Provide the (X, Y) coordinate of the cell's center where the given text is located.  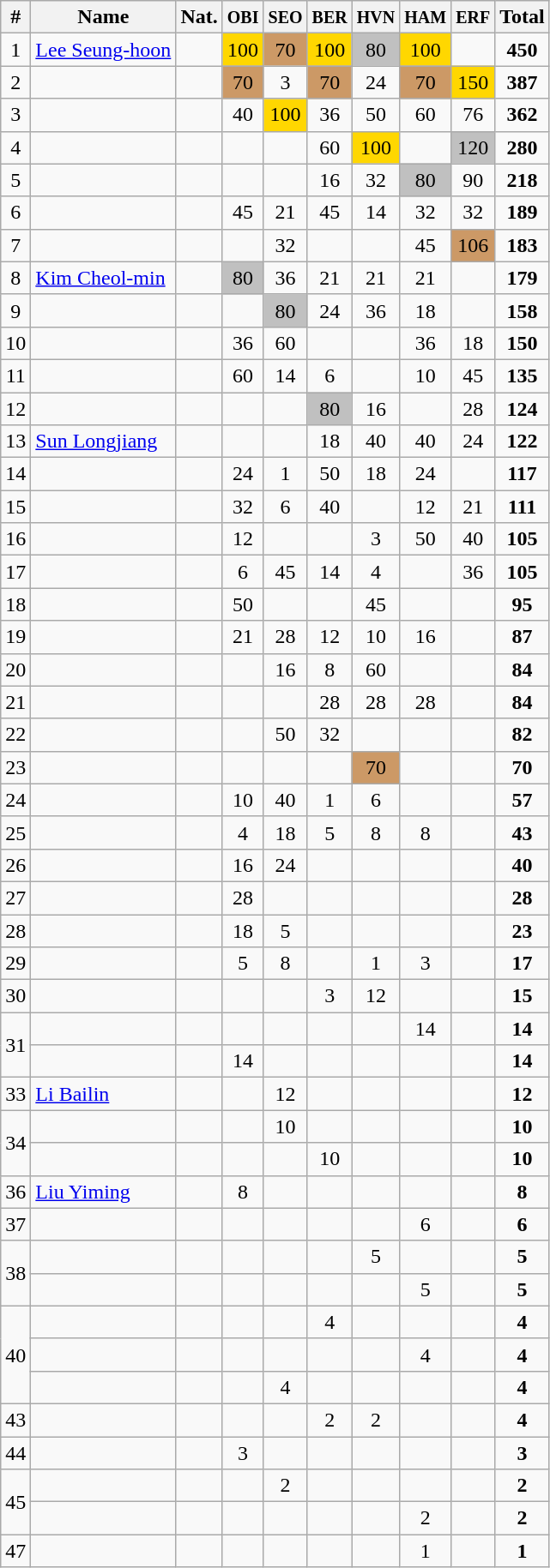
31 (15, 1045)
22 (15, 735)
82 (523, 735)
HAM (426, 17)
OBI (243, 17)
87 (523, 637)
122 (523, 442)
13 (15, 442)
29 (15, 964)
Lee Seung-hoon (103, 50)
47 (15, 1551)
Total (523, 17)
57 (523, 800)
7 (15, 245)
135 (523, 375)
HVN (376, 17)
27 (15, 898)
117 (523, 474)
362 (523, 115)
120 (474, 147)
20 (15, 670)
387 (523, 82)
218 (523, 180)
30 (15, 996)
Kim Cheol-min (103, 278)
Sun Longjiang (103, 442)
Liu Yiming (103, 1192)
SEO (285, 17)
44 (15, 1453)
38 (15, 1273)
Nat. (199, 17)
450 (523, 50)
26 (15, 865)
Li Bailin (103, 1094)
179 (523, 278)
37 (15, 1224)
25 (15, 832)
158 (523, 310)
Name (103, 17)
BER (329, 17)
106 (474, 245)
95 (523, 604)
33 (15, 1094)
ERF (474, 17)
# (15, 17)
9 (15, 310)
11 (15, 375)
34 (15, 1143)
183 (523, 245)
280 (523, 147)
90 (474, 180)
111 (523, 507)
19 (15, 637)
124 (523, 409)
76 (474, 115)
189 (523, 213)
